Output the [X, Y] coordinate of the center of the cell containing the given text.  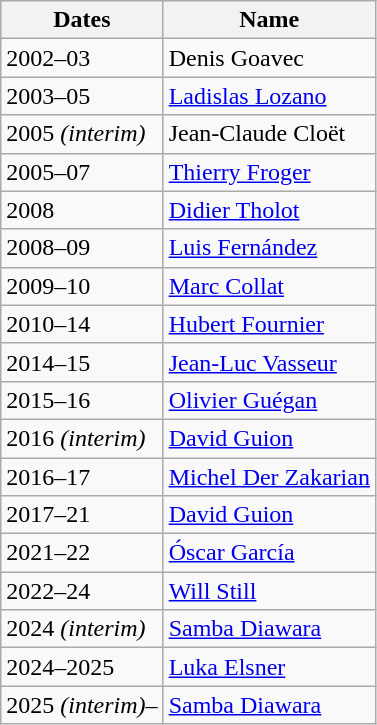
2024 (interim) [82, 629]
Denis Goavec [269, 58]
Hubert Fournier [269, 324]
2003–05 [82, 96]
Dates [82, 20]
2014–15 [82, 362]
Luis Fernández [269, 248]
Óscar García [269, 553]
2005–07 [82, 172]
Will Still [269, 591]
2008–09 [82, 248]
2022–24 [82, 591]
2005 (interim) [82, 134]
Didier Tholot [269, 210]
Name [269, 20]
2017–21 [82, 515]
2008 [82, 210]
Marc Collat [269, 286]
2016–17 [82, 477]
2021–22 [82, 553]
2015–16 [82, 400]
Michel Der Zakarian [269, 477]
2016 (interim) [82, 438]
2024–2025 [82, 667]
Thierry Froger [269, 172]
Ladislas Lozano [269, 96]
2009–10 [82, 286]
Jean-Luc Vasseur [269, 362]
Olivier Guégan [269, 400]
2002–03 [82, 58]
Jean-Claude Cloët [269, 134]
Luka Elsner [269, 667]
2010–14 [82, 324]
2025 (interim)– [82, 705]
